Scan for the cell matching the given text and deliver its [x, y] coordinate at center. 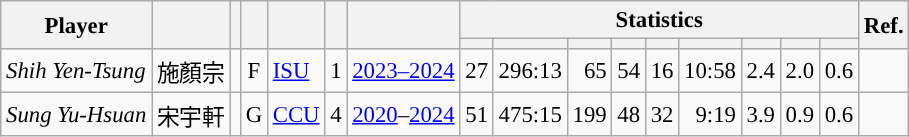
48 [628, 115]
54 [628, 71]
Ref. [883, 25]
2023–2024 [404, 71]
施顏宗 [191, 71]
宋宇軒 [191, 115]
2.0 [800, 71]
Statistics [660, 20]
16 [662, 71]
2020–2024 [404, 115]
3.9 [760, 115]
32 [662, 115]
2.4 [760, 71]
51 [476, 115]
10:58 [710, 71]
Player [76, 25]
4 [336, 115]
9:19 [710, 115]
475:15 [530, 115]
CCU [296, 115]
199 [590, 115]
ISU [296, 71]
Sung Yu-Hsuan [76, 115]
1 [336, 71]
Shih Yen-Tsung [76, 71]
27 [476, 71]
65 [590, 71]
G [254, 115]
F [254, 71]
0.9 [800, 115]
296:13 [530, 71]
